Return (x, y) of the center of cell containing provided text 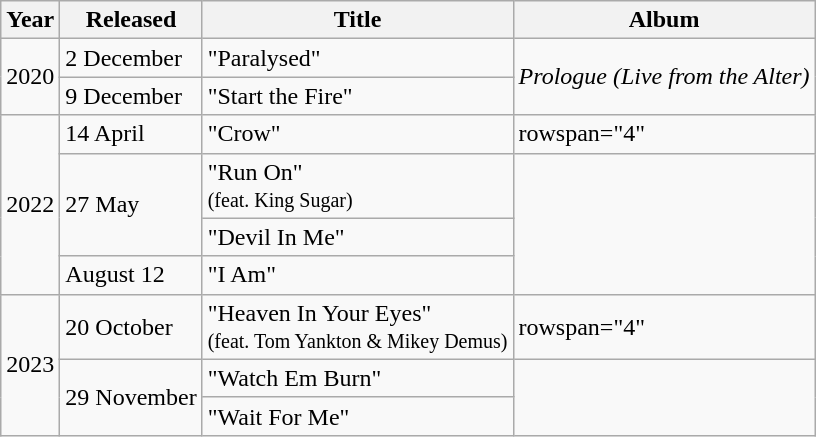
Year (30, 20)
"Devil In Me" (358, 237)
"Run On"(feat. King Sugar) (358, 186)
2023 (30, 364)
29 November (131, 397)
August 12 (131, 275)
Released (131, 20)
Prologue (Live from the Alter) (664, 77)
"Wait For Me" (358, 416)
2 December (131, 58)
"Watch Em Burn" (358, 378)
Title (358, 20)
2022 (30, 204)
9 December (131, 96)
2020 (30, 77)
"I Am" (358, 275)
20 October (131, 326)
"Crow" (358, 134)
14 April (131, 134)
27 May (131, 204)
Album (664, 20)
"Start the Fire" (358, 96)
"Paralysed" (358, 58)
"Heaven In Your Eyes"(feat. Tom Yankton & Mikey Demus) (358, 326)
